Return [X, Y] of the center of cell containing provided text 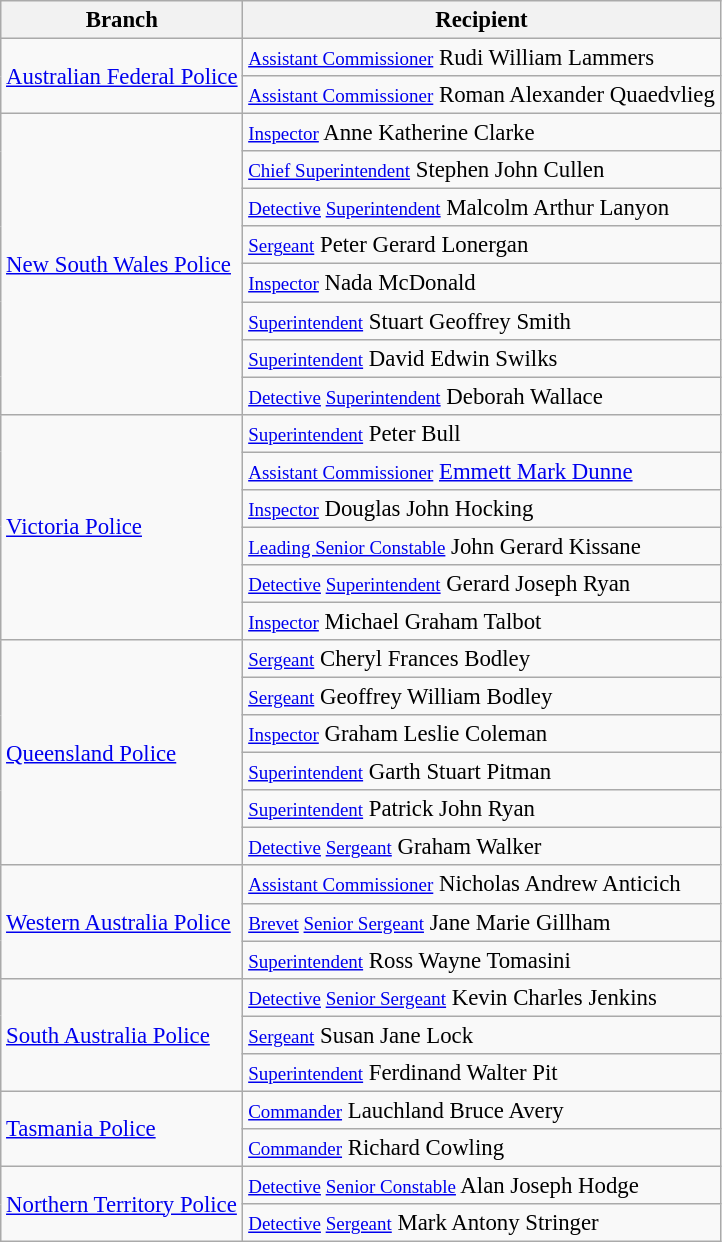
Inspector Anne Katherine Clarke [482, 133]
Detective Superintendent Gerard Joseph Ryan [482, 584]
Victoria Police [122, 527]
Detective Senior Sergeant Kevin Charles Jenkins [482, 997]
Assistant Commissioner Rudi William Lammers [482, 58]
Sergeant Susan Jane Lock [482, 1035]
Assistant Commissioner Nicholas Andrew Anticich [482, 885]
Superintendent Ferdinand Walter Pit [482, 1073]
Inspector Graham Leslie Coleman [482, 734]
New South Wales Police [122, 264]
Northern Territory Police [122, 1204]
Australian Federal Police [122, 76]
Assistant Commissioner Emmett Mark Dunne [482, 471]
Inspector Nada McDonald [482, 283]
Sergeant Cheryl Frances Bodley [482, 659]
Recipient [482, 20]
Superintendent Peter Bull [482, 433]
South Australia Police [122, 1034]
Assistant Commissioner Roman Alexander Quaedvlieg [482, 95]
Sergeant Peter Gerard Lonergan [482, 245]
Chief Superintendent Stephen John Cullen [482, 170]
Detective Superintendent Malcolm Arthur Lanyon [482, 208]
Inspector Douglas John Hocking [482, 509]
Western Australia Police [122, 922]
Detective Sergeant Graham Walker [482, 847]
Tasmania Police [122, 1128]
Brevet Senior Sergeant Jane Marie Gillham [482, 922]
Leading Senior Constable John Gerard Kissane [482, 546]
Branch [122, 20]
Superintendent Stuart Geoffrey Smith [482, 321]
Detective Senior Constable Alan Joseph Hodge [482, 1185]
Sergeant Geoffrey William Bodley [482, 697]
Detective Superintendent Deborah Wallace [482, 396]
Detective Sergeant Mark Antony Stringer [482, 1223]
Inspector Michael Graham Talbot [482, 621]
Superintendent Garth Stuart Pitman [482, 772]
Commander Lauchland Bruce Avery [482, 1110]
Commander Richard Cowling [482, 1148]
Superintendent Ross Wayne Tomasini [482, 960]
Queensland Police [122, 753]
Superintendent Patrick John Ryan [482, 809]
Superintendent David Edwin Swilks [482, 358]
